Find where the given text appears and provide that cell's center as [x, y] coordinate. 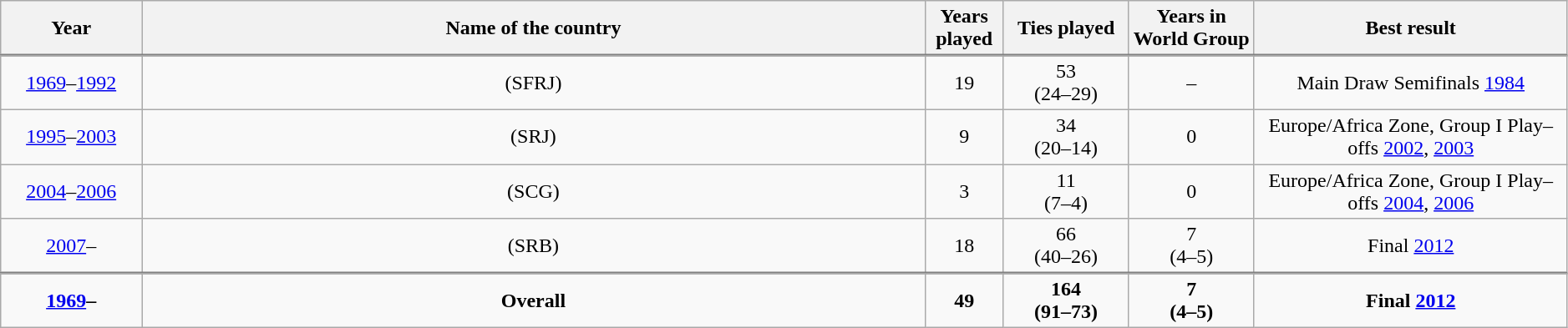
Name of the country [534, 28]
1995–2003 [72, 137]
3 [964, 192]
49 [964, 300]
Years played [964, 28]
2004–2006 [72, 192]
18 [964, 246]
53(24–29) [1066, 83]
2007– [72, 246]
Europe/Africa Zone, Group I Play–offs 2004, 2006 [1410, 192]
164(91–73) [1066, 300]
(SRB) [534, 246]
11(7–4) [1066, 192]
1969– [72, 300]
Years in World Group [1191, 28]
(SFRJ) [534, 83]
(SCG) [534, 192]
1969–1992 [72, 83]
19 [964, 83]
Year [72, 28]
Main Draw Semifinals 1984 [1410, 83]
– [1191, 83]
66(40–26) [1066, 246]
Europe/Africa Zone, Group I Play–offs 2002, 2003 [1410, 137]
34(20–14) [1066, 137]
(SRJ) [534, 137]
Best result [1410, 28]
Overall [534, 300]
9 [964, 137]
Ties played [1066, 28]
